Output the [x, y] coordinate of the center of the cell containing the given text.  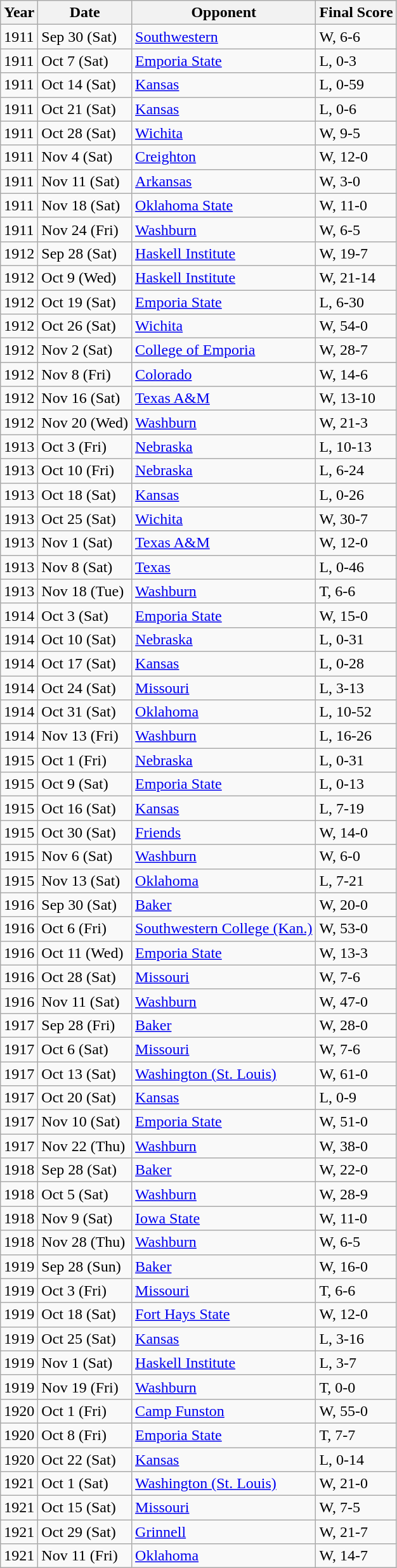
Creighton [224, 157]
W, 38-0 [356, 1146]
W, 14-0 [356, 832]
Oct 31 (Sat) [85, 712]
Oct 17 (Sat) [85, 663]
Oct 20 (Sat) [85, 1098]
Sep 28 (Sun) [85, 1266]
Nov 18 (Tue) [85, 591]
Oct 13 (Sat) [85, 1074]
Oct 15 (Sat) [85, 1508]
Nov 24 (Fri) [85, 229]
W, 28-9 [356, 1194]
L, 0-26 [356, 495]
Oct 22 (Sat) [85, 1459]
Nov 2 (Sat) [85, 350]
Oct 5 (Sat) [85, 1194]
L, 7-19 [356, 808]
Oct 10 (Sat) [85, 639]
L, 10-52 [356, 712]
Texas [224, 567]
W, 15-0 [356, 615]
Nov 9 (Sat) [85, 1218]
W, 21-0 [356, 1484]
W, 53-0 [356, 929]
L, 0-9 [356, 1098]
Friends [224, 832]
W, 51-0 [356, 1122]
Oct 29 (Sat) [85, 1532]
W, 54-0 [356, 326]
Camp Funston [224, 1411]
Oct 21 (Sat) [85, 109]
Nov 8 (Sat) [85, 567]
W, 16-0 [356, 1266]
Oct 30 (Sat) [85, 832]
Iowa State [224, 1218]
T, 7-7 [356, 1435]
Southwestern [224, 37]
W, 7-5 [356, 1508]
Oklahoma State [224, 205]
Nov 18 (Sat) [85, 205]
Oct 14 (Sat) [85, 85]
W, 22-0 [356, 1170]
Southwestern College (Kan.) [224, 929]
Oct 3 (Sat) [85, 615]
Oct 1 (Sat) [85, 1484]
W, 9-5 [356, 133]
Oct 9 (Wed) [85, 277]
W, 19-7 [356, 253]
Oct 7 (Sat) [85, 61]
L, 7-21 [356, 881]
L, 0-13 [356, 784]
L, 0-59 [356, 85]
Oct 26 (Sat) [85, 326]
L, 0-28 [356, 663]
W, 6-6 [356, 37]
Oct 9 (Sat) [85, 784]
L, 6-24 [356, 471]
Nov 6 (Sat) [85, 857]
L, 10-13 [356, 447]
W, 21-3 [356, 423]
Final Score [356, 13]
Oct 16 (Sat) [85, 808]
Nov 8 (Fri) [85, 374]
L, 3-13 [356, 687]
Colorado [224, 374]
W, 21-7 [356, 1532]
Opponent [224, 13]
Grinnell [224, 1532]
Oct 11 (Wed) [85, 953]
Year [19, 13]
W, 14-6 [356, 374]
Nov 4 (Sat) [85, 157]
W, 28-7 [356, 350]
T, 0-0 [356, 1387]
Nov 16 (Sat) [85, 398]
W, 28-0 [356, 1025]
Nov 20 (Wed) [85, 423]
L, 0-14 [356, 1459]
Nov 19 (Fri) [85, 1387]
Nov 10 (Sat) [85, 1122]
W, 6-0 [356, 857]
W, 61-0 [356, 1074]
Arkansas [224, 181]
Sep 28 (Fri) [85, 1025]
L, 0-46 [356, 567]
Nov 22 (Thu) [85, 1146]
Fort Hays State [224, 1315]
L, 3-16 [356, 1339]
W, 13-3 [356, 953]
W, 20-0 [356, 905]
Nov 11 (Fri) [85, 1556]
College of Emporia [224, 350]
Date [85, 13]
L, 6-30 [356, 302]
Nov 13 (Fri) [85, 736]
W, 30-7 [356, 519]
Oct 6 (Sat) [85, 1049]
Oct 19 (Sat) [85, 302]
L, 0-3 [356, 61]
W, 55-0 [356, 1411]
W, 47-0 [356, 1001]
W, 3-0 [356, 181]
Oct 24 (Sat) [85, 687]
Nov 13 (Sat) [85, 881]
Oct 10 (Fri) [85, 471]
Oct 8 (Fri) [85, 1435]
L, 16-26 [356, 736]
W, 14-7 [356, 1556]
L, 3-7 [356, 1363]
L, 0-6 [356, 109]
Nov 28 (Thu) [85, 1242]
W, 21-14 [356, 277]
W, 13-10 [356, 398]
Oct 6 (Fri) [85, 929]
